For the text-containing cell, return its midpoint in (X, Y) coordinate format. 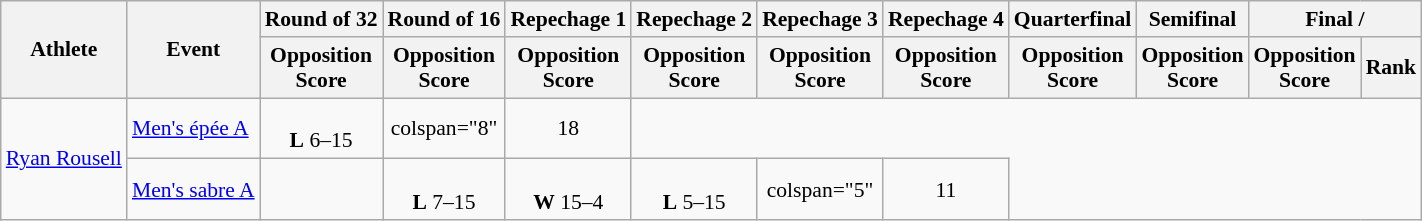
Men's sabre A (194, 190)
Repechage 1 (568, 19)
Rank (1392, 68)
Final / (1336, 19)
W 15–4 (568, 190)
Ryan Rousell (64, 159)
Event (194, 50)
Quarterfinal (1073, 19)
colspan="8" (444, 128)
Repechage 3 (820, 19)
colspan="5" (820, 190)
Repechage 4 (946, 19)
Semifinal (1192, 19)
Round of 16 (444, 19)
Men's épée A (194, 128)
L 5–15 (694, 190)
Round of 32 (322, 19)
L 6–15 (322, 128)
18 (568, 128)
L 7–15 (444, 190)
Athlete (64, 50)
11 (946, 190)
Repechage 2 (694, 19)
